From the cell containing the given text, extract its center point as (x, y) coordinate. 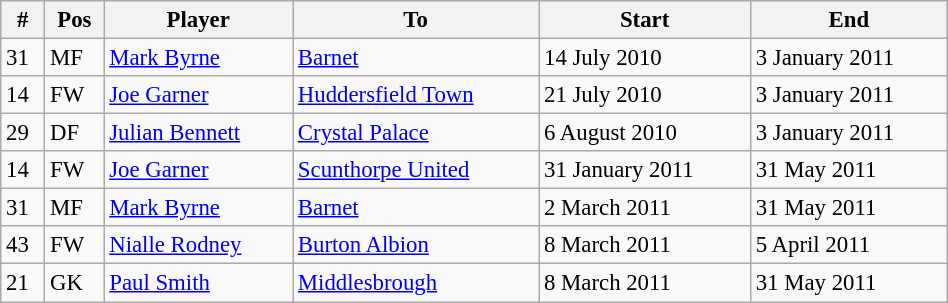
DF (74, 133)
43 (23, 245)
Middlesbrough (416, 283)
Burton Albion (416, 245)
Crystal Palace (416, 133)
Julian Bennett (198, 133)
Start (645, 20)
21 July 2010 (645, 95)
6 August 2010 (645, 133)
# (23, 20)
To (416, 20)
End (848, 20)
29 (23, 133)
Pos (74, 20)
2 March 2011 (645, 208)
5 April 2011 (848, 245)
Paul Smith (198, 283)
Huddersfield Town (416, 95)
21 (23, 283)
14 July 2010 (645, 58)
Scunthorpe United (416, 170)
GK (74, 283)
31 January 2011 (645, 170)
Player (198, 20)
Nialle Rodney (198, 245)
